Provide the [X, Y] coordinate of the cell's center where the given text is located.  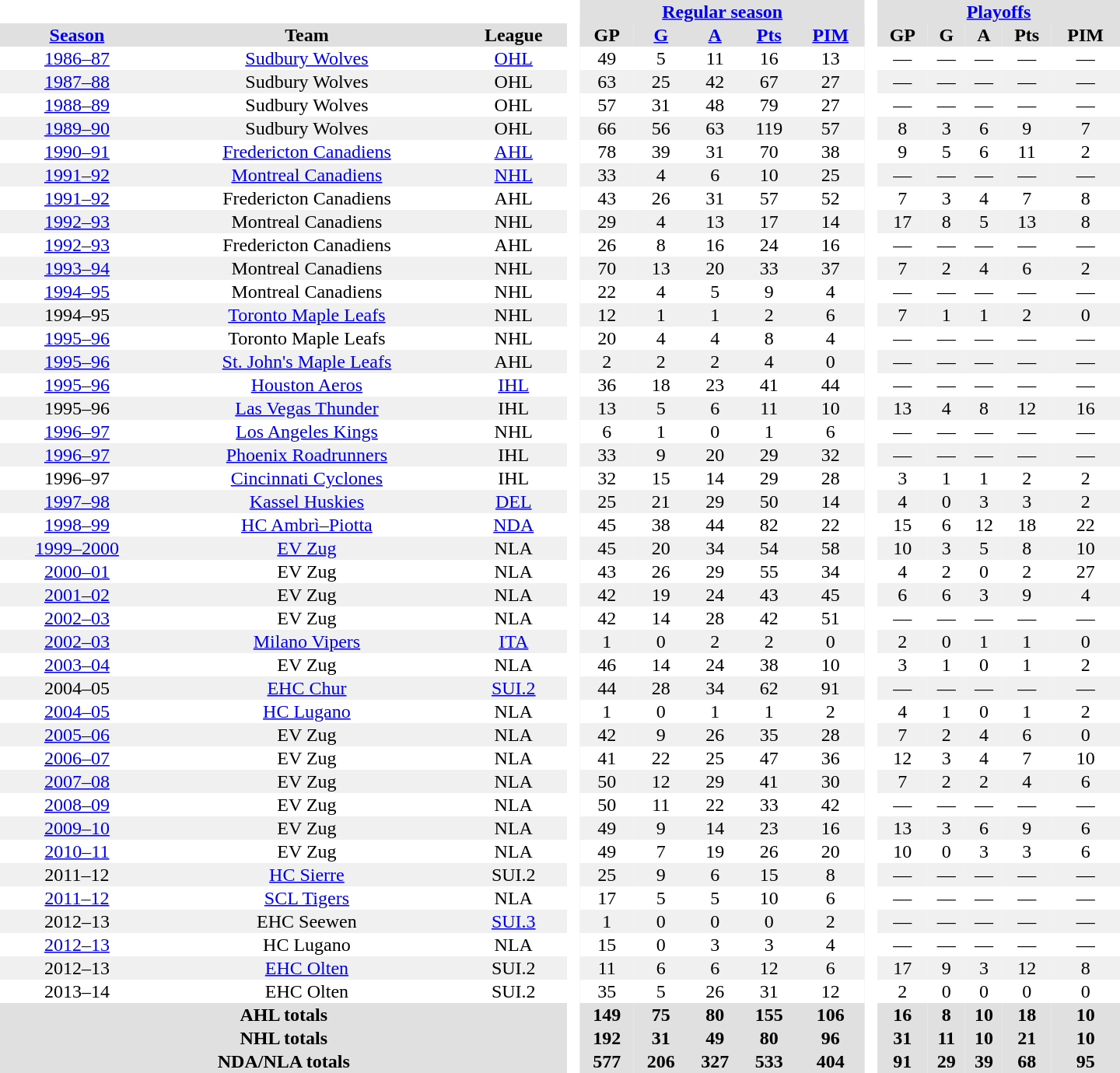
Phoenix Roadrunners [306, 455]
95 [1086, 1061]
47 [768, 758]
Team [306, 35]
106 [830, 1015]
82 [768, 525]
2009–10 [77, 828]
1988–89 [77, 105]
DEL [513, 502]
62 [768, 688]
2013–14 [77, 991]
Regular season [723, 12]
1997–98 [77, 502]
206 [661, 1061]
1999–2000 [77, 548]
149 [607, 1015]
1993–94 [77, 268]
58 [830, 548]
NDA/NLA totals [283, 1061]
SUI.3 [513, 921]
67 [768, 82]
Cincinnati Cyclones [306, 478]
2003–04 [77, 665]
2000–01 [77, 571]
SCL Tigers [306, 898]
192 [607, 1038]
68 [1027, 1061]
30 [830, 781]
HC Sierre [306, 875]
404 [830, 1061]
Houston Aeros [306, 385]
1986–87 [77, 58]
EHC Seewen [306, 921]
533 [768, 1061]
HC Ambrì–Piotta [306, 525]
66 [607, 128]
155 [768, 1015]
1990–91 [77, 152]
AHL totals [283, 1015]
Las Vegas Thunder [306, 408]
NDA [513, 525]
79 [768, 105]
2007–08 [77, 781]
56 [661, 128]
Kassel Huskies [306, 502]
51 [830, 618]
75 [661, 1015]
577 [607, 1061]
52 [830, 198]
1989–90 [77, 128]
1998–99 [77, 525]
Season [77, 35]
2010–11 [77, 851]
2001–02 [77, 595]
55 [768, 571]
Milano Vipers [306, 641]
2005–06 [77, 735]
League [513, 35]
37 [830, 268]
2006–07 [77, 758]
54 [768, 548]
St. John's Maple Leafs [306, 362]
46 [607, 665]
NHL totals [283, 1038]
96 [830, 1038]
78 [607, 152]
119 [768, 128]
1987–88 [77, 82]
2008–09 [77, 805]
ITA [513, 641]
Los Angeles Kings [306, 432]
EHC Chur [306, 688]
327 [714, 1061]
Playoffs [999, 12]
48 [714, 105]
